Detect which cell encompasses the target text, then output its [X, Y] center coordinate. 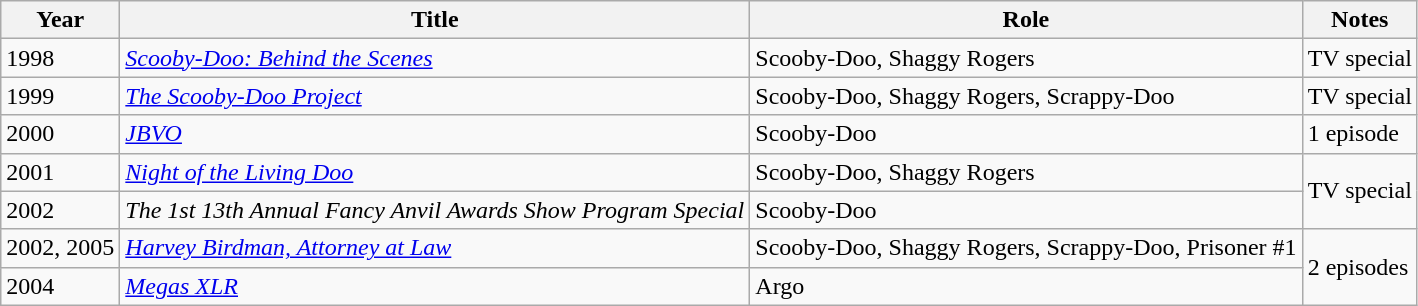
Harvey Birdman, Attorney at Law [435, 248]
Title [435, 20]
Notes [1360, 20]
1999 [60, 96]
Scooby-Doo: Behind the Scenes [435, 58]
1998 [60, 58]
Scooby-Doo, Shaggy Rogers, Scrappy-Doo, Prisoner #1 [1026, 248]
Year [60, 20]
2000 [60, 134]
Megas XLR [435, 286]
2001 [60, 172]
The Scooby-Doo Project [435, 96]
2004 [60, 286]
Argo [1026, 286]
Night of the Living Doo [435, 172]
2002, 2005 [60, 248]
Scooby-Doo, Shaggy Rogers, Scrappy-Doo [1026, 96]
1 episode [1360, 134]
Role [1026, 20]
2002 [60, 210]
2 episodes [1360, 267]
JBVO [435, 134]
The 1st 13th Annual Fancy Anvil Awards Show Program Special [435, 210]
